Provide the [X, Y] coordinate of the cell's center where the given text is located.  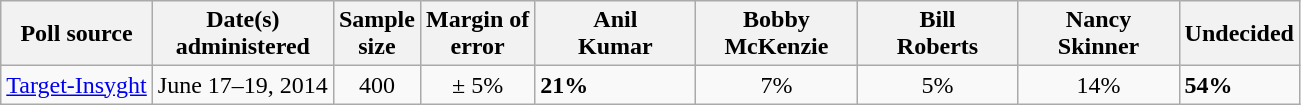
BillRoberts [938, 34]
Poll source [77, 34]
7% [776, 85]
Samplesize [376, 34]
54% [1239, 85]
Target-Insyght [77, 85]
June 17–19, 2014 [242, 85]
± 5% [477, 85]
NancySkinner [1098, 34]
21% [616, 85]
Undecided [1239, 34]
AnilKumar [616, 34]
5% [938, 85]
400 [376, 85]
Date(s)administered [242, 34]
Margin oferror [477, 34]
14% [1098, 85]
BobbyMcKenzie [776, 34]
